Determine the (x, y) coordinate at the center of the cell enclosing the given text.  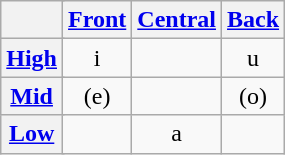
Mid (32, 96)
Low (32, 134)
a (177, 134)
(e) (98, 96)
Front (98, 20)
High (32, 58)
u (254, 58)
Central (177, 20)
i (98, 58)
Back (254, 20)
(o) (254, 96)
